Provide the (x, y) coordinate of the cell's center where the given text is located.  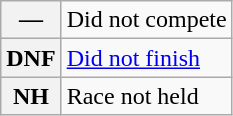
Did not compete (146, 20)
Did not finish (146, 58)
DNF (31, 58)
NH (31, 96)
Race not held (146, 96)
— (31, 20)
